Extract the [X, Y] coordinate from the center of the cell holding the provided text.  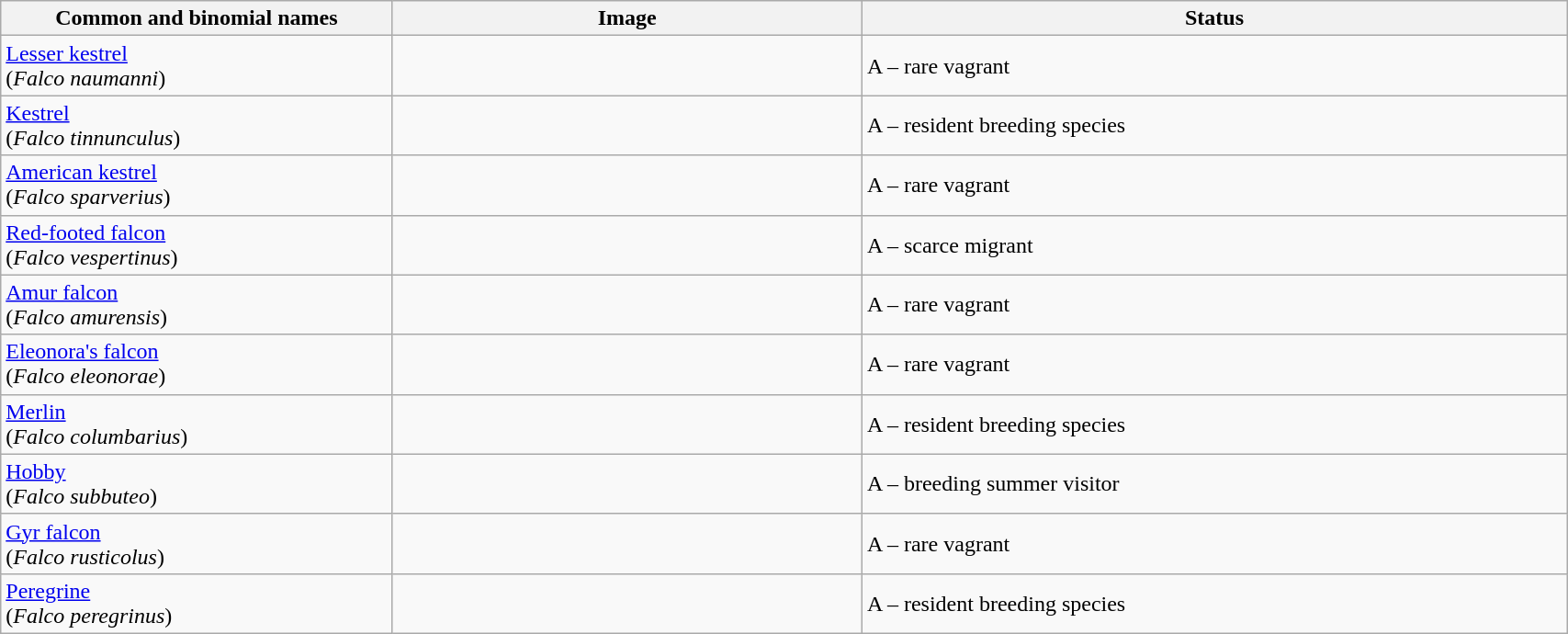
Red-footed falcon(Falco vespertinus) [197, 244]
Image [626, 18]
A – scarce migrant [1214, 244]
Gyr falcon(Falco rusticolus) [197, 544]
Lesser kestrel(Falco naumanni) [197, 66]
Status [1214, 18]
Hobby(Falco subbuteo) [197, 483]
Kestrel(Falco tinnunculus) [197, 125]
Common and binomial names [197, 18]
Merlin(Falco columbarius) [197, 425]
Eleonora's falcon(Falco eleonorae) [197, 364]
A – breeding summer visitor [1214, 483]
Peregrine(Falco peregrinus) [197, 603]
Amur falcon(Falco amurensis) [197, 305]
American kestrel(Falco sparverius) [197, 186]
